Determine the (X, Y) coordinate at the center of the cell enclosing the given text.  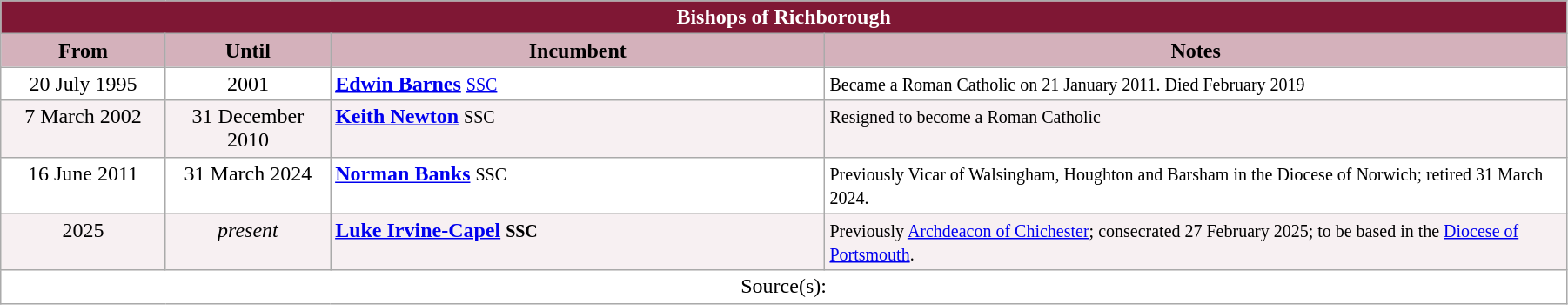
Notes (1196, 51)
2025 (84, 242)
Edwin Barnes SSC (578, 84)
20 July 1995 (84, 84)
7 March 2002 (84, 129)
16 June 2011 (84, 185)
Resigned to become a Roman Catholic (1196, 129)
31 March 2024 (247, 185)
Luke Irvine-Capel SSC (578, 242)
Norman Banks SSC (578, 185)
31 December 2010 (247, 129)
Previously Vicar of Walsingham, Houghton and Barsham in the Diocese of Norwich; retired 31 March 2024. (1196, 185)
present (247, 242)
2001 (247, 84)
Until (247, 51)
Previously Archdeacon of Chichester; consecrated 27 February 2025; to be based in the Diocese of Portsmouth. (1196, 242)
Bishops of Richborough (784, 17)
Incumbent (578, 51)
Keith Newton SSC (578, 129)
Became a Roman Catholic on 21 January 2011. Died February 2019 (1196, 84)
From (84, 51)
Source(s): (784, 287)
